Detect which cell encompasses the target text, then output its (X, Y) center coordinate. 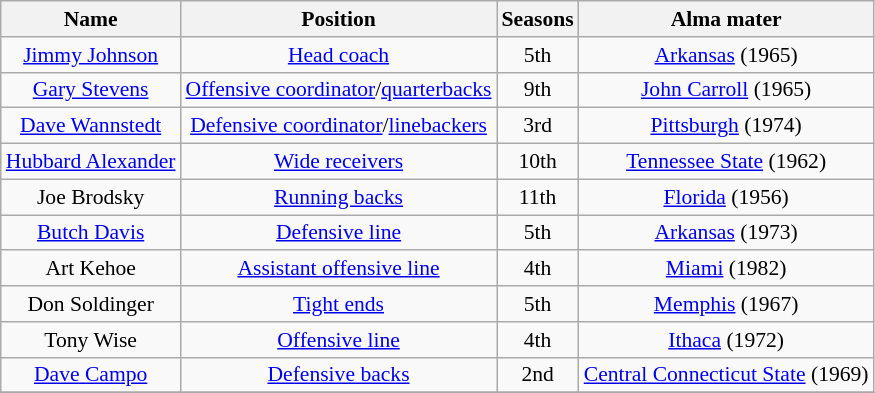
Butch Davis (91, 233)
Running backs (339, 197)
Defensive line (339, 233)
Tony Wise (91, 340)
Assistant offensive line (339, 269)
Art Kehoe (91, 269)
Defensive coordinator/linebackers (339, 126)
Tight ends (339, 304)
2nd (538, 375)
10th (538, 162)
Offensive coordinator/quarterbacks (339, 90)
Ithaca (1972) (726, 340)
Miami (1982) (726, 269)
Arkansas (1965) (726, 55)
Tennessee State (1962) (726, 162)
Seasons (538, 19)
John Carroll (1965) (726, 90)
9th (538, 90)
Dave Campo (91, 375)
Alma mater (726, 19)
Dave Wannstedt (91, 126)
Hubbard Alexander (91, 162)
Memphis (1967) (726, 304)
Defensive backs (339, 375)
Don Soldinger (91, 304)
Name (91, 19)
Pittsburgh (1974) (726, 126)
Jimmy Johnson (91, 55)
Head coach (339, 55)
Position (339, 19)
Florida (1956) (726, 197)
11th (538, 197)
Wide receivers (339, 162)
Joe Brodsky (91, 197)
Offensive line (339, 340)
Gary Stevens (91, 90)
3rd (538, 126)
Arkansas (1973) (726, 233)
Central Connecticut State (1969) (726, 375)
